Locate the cell with the specified text and output its (X, Y) center coordinate. 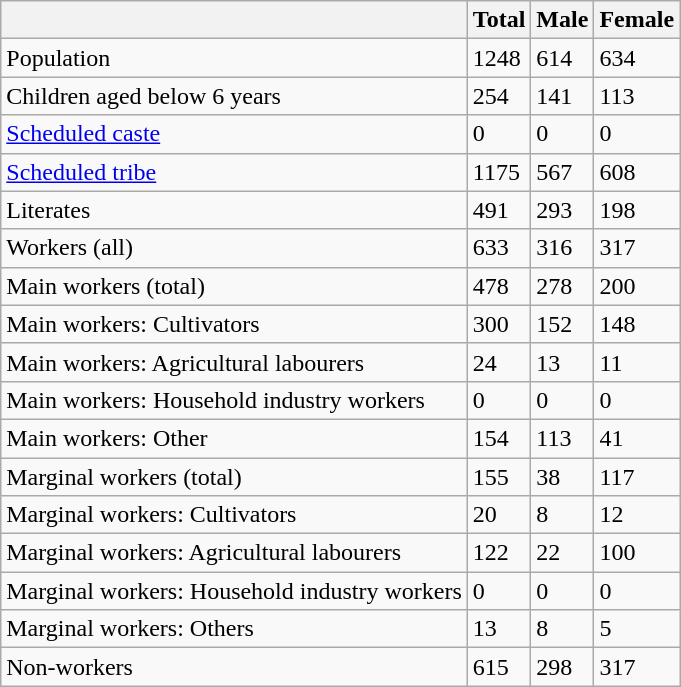
491 (499, 210)
Main workers: Other (234, 438)
615 (499, 667)
24 (499, 362)
Marginal workers (total) (234, 477)
634 (637, 58)
Children aged below 6 years (234, 96)
Marginal workers: Household industry workers (234, 591)
155 (499, 477)
Population (234, 58)
141 (562, 96)
278 (562, 286)
12 (637, 515)
20 (499, 515)
Marginal workers: Others (234, 629)
198 (637, 210)
1175 (499, 172)
300 (499, 324)
Main workers: Household industry workers (234, 400)
316 (562, 248)
200 (637, 286)
154 (499, 438)
567 (562, 172)
298 (562, 667)
Male (562, 20)
Total (499, 20)
100 (637, 553)
Scheduled caste (234, 134)
Scheduled tribe (234, 172)
293 (562, 210)
Workers (all) (234, 248)
Main workers: Agricultural labourers (234, 362)
608 (637, 172)
117 (637, 477)
Marginal workers: Cultivators (234, 515)
1248 (499, 58)
Main workers: Cultivators (234, 324)
254 (499, 96)
Non-workers (234, 667)
633 (499, 248)
614 (562, 58)
148 (637, 324)
11 (637, 362)
Literates (234, 210)
152 (562, 324)
5 (637, 629)
478 (499, 286)
Main workers (total) (234, 286)
38 (562, 477)
22 (562, 553)
Female (637, 20)
Marginal workers: Agricultural labourers (234, 553)
41 (637, 438)
122 (499, 553)
